From the cell containing the given text, extract its center point as (x, y) coordinate. 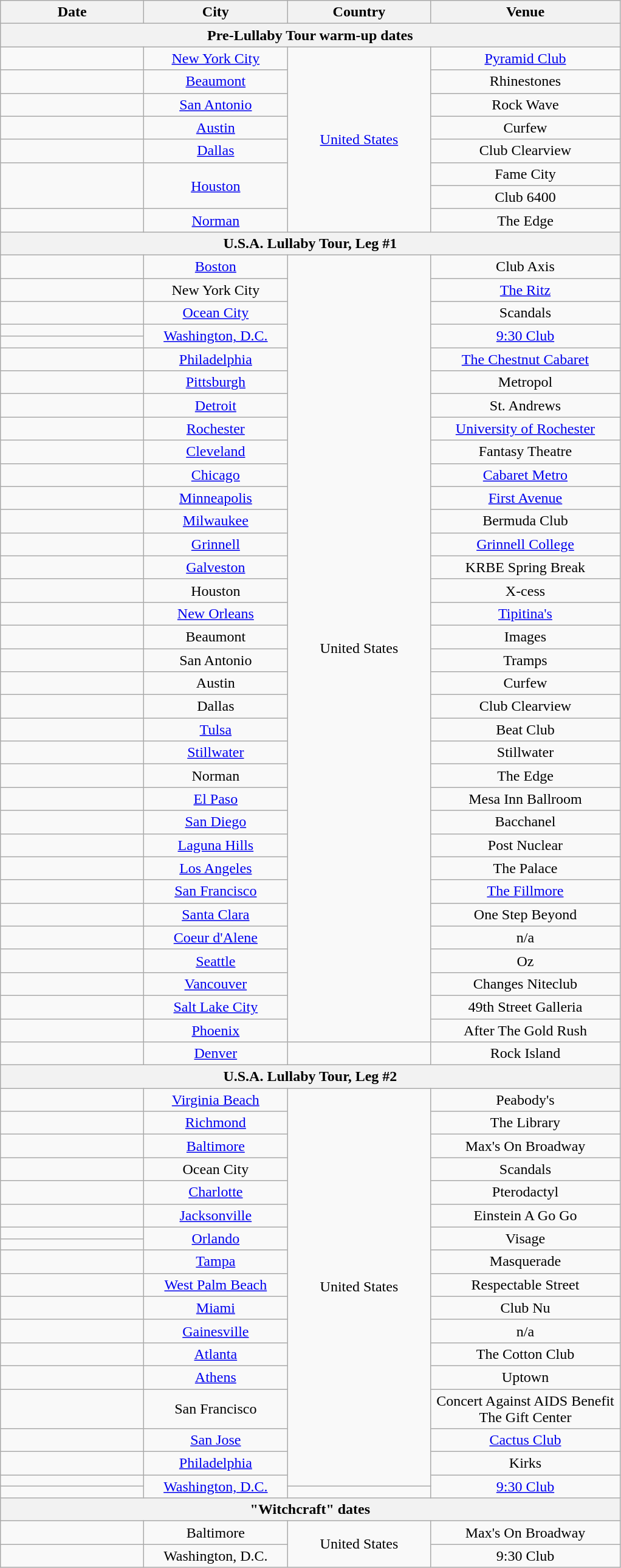
Kirks (525, 1463)
Rhinestones (525, 81)
Pittsburgh (216, 382)
Seattle (216, 961)
Post Nuclear (525, 845)
Metropol (525, 382)
Pyramid Club (525, 58)
Beat Club (525, 730)
San Jose (216, 1440)
The Palace (525, 868)
Detroit (216, 406)
Chicago (216, 475)
Tramps (525, 660)
Gainesville (216, 1331)
49th Street Galleria (525, 1007)
Date (72, 12)
Phoenix (216, 1031)
University of Rochester (525, 429)
Coeur d'Alene (216, 938)
Los Angeles (216, 868)
Cactus Club (525, 1440)
Milwaukee (216, 521)
Fantasy Theatre (525, 452)
Santa Clara (216, 914)
Rock Wave (525, 105)
Club Axis (525, 266)
Minneapolis (216, 498)
One Step Beyond (525, 914)
Salt Lake City (216, 1007)
"Witchcraft" dates (310, 1510)
Athens (216, 1377)
X-cess (525, 590)
Virginia Beach (216, 1100)
Grinnell (216, 544)
The Chestnut Cabaret (525, 359)
U.S.A. Lullaby Tour, Leg #1 (310, 243)
Cleveland (216, 452)
Club Nu (525, 1308)
Rochester (216, 429)
Cabaret Metro (525, 475)
The Fillmore (525, 891)
Richmond (216, 1123)
San Diego (216, 822)
Uptown (525, 1377)
Galveston (216, 567)
Miami (216, 1308)
City (216, 12)
Laguna Hills (216, 845)
Tulsa (216, 730)
Mesa Inn Ballroom (525, 799)
Pre-Lullaby Tour warm-up dates (310, 35)
Bacchanel (525, 822)
The Library (525, 1123)
Images (525, 637)
Atlanta (216, 1354)
The Cotton Club (525, 1354)
Rock Island (525, 1054)
Vancouver (216, 984)
Pterodactyl (525, 1192)
First Avenue (525, 498)
Oz (525, 961)
Bermuda Club (525, 521)
Visage (525, 1238)
Club 6400 (525, 197)
Orlando (216, 1238)
Grinnell College (525, 544)
Fame City (525, 174)
St. Andrews (525, 406)
Denver (216, 1054)
West Palm Beach (216, 1285)
El Paso (216, 799)
Boston (216, 266)
Venue (525, 12)
Country (359, 12)
Concert Against AIDS BenefitThe Gift Center (525, 1408)
Changes Niteclub (525, 984)
Tipitina's (525, 613)
U.S.A. Lullaby Tour, Leg #2 (310, 1077)
Jacksonville (216, 1215)
Peabody's (525, 1100)
The Ritz (525, 290)
After The Gold Rush (525, 1031)
Respectable Street (525, 1285)
New Orleans (216, 613)
Charlotte (216, 1192)
Masquerade (525, 1262)
Einstein A Go Go (525, 1215)
Tampa (216, 1262)
KRBE Spring Break (525, 567)
